Detect which cell encompasses the target text, then output its [X, Y] center coordinate. 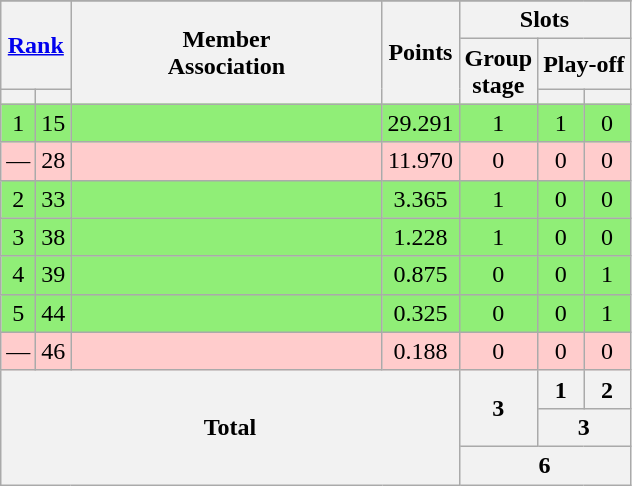
1.228 [420, 237]
38 [54, 237]
39 [54, 275]
0.325 [420, 313]
11.970 [420, 161]
Total [230, 427]
6 [544, 465]
Slots [544, 20]
Groupstage [498, 72]
5 [18, 313]
Play-off [584, 64]
0.875 [420, 275]
44 [54, 313]
46 [54, 351]
3.365 [420, 199]
MemberAssociation [226, 52]
4 [18, 275]
Points [420, 52]
28 [54, 161]
0.188 [420, 351]
15 [54, 123]
33 [54, 199]
29.291 [420, 123]
Rank [36, 45]
